Detect which cell encompasses the target text, then output its [x, y] center coordinate. 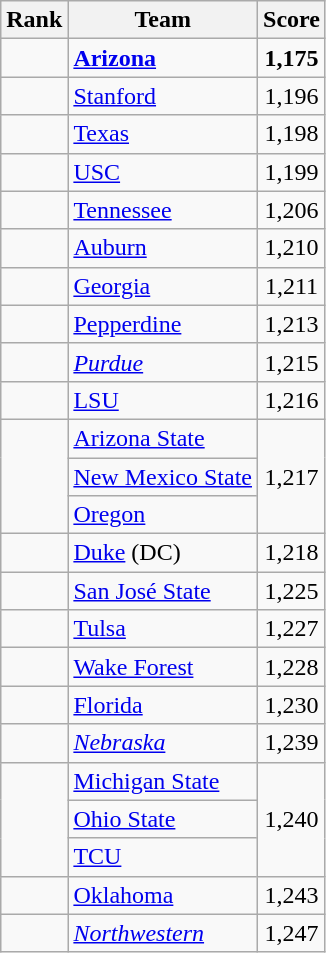
1,218 [292, 553]
Pepperdine [163, 324]
1,215 [292, 362]
San José State [163, 591]
Stanford [163, 96]
1,228 [292, 667]
Score [292, 20]
Rank [34, 20]
Georgia [163, 286]
1,240 [292, 819]
Auburn [163, 248]
Arizona [163, 58]
1,225 [292, 591]
Arizona State [163, 438]
1,227 [292, 629]
Nebraska [163, 743]
Tulsa [163, 629]
1,211 [292, 286]
1,199 [292, 172]
1,196 [292, 96]
1,198 [292, 134]
1,206 [292, 210]
1,230 [292, 705]
1,213 [292, 324]
Wake Forest [163, 667]
Texas [163, 134]
Tennessee [163, 210]
1,216 [292, 400]
1,217 [292, 476]
Oregon [163, 515]
LSU [163, 400]
Michigan State [163, 781]
TCU [163, 857]
1,243 [292, 895]
Purdue [163, 362]
1,239 [292, 743]
1,210 [292, 248]
Northwestern [163, 933]
1,175 [292, 58]
USC [163, 172]
Oklahoma [163, 895]
New Mexico State [163, 477]
Duke (DC) [163, 553]
Florida [163, 705]
Team [163, 20]
Ohio State [163, 819]
1,247 [292, 933]
